Scan for the cell matching the given text and deliver its (X, Y) coordinate at center. 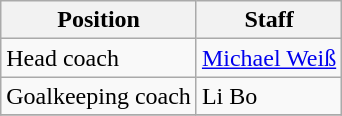
Li Bo (268, 96)
Michael Weiß (268, 58)
Position (99, 20)
Staff (268, 20)
Head coach (99, 58)
Goalkeeping coach (99, 96)
